Capture the cell that displays the provided text and extract its [X, Y] central coordinate. 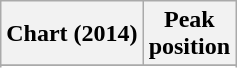
Chart (2014) [72, 34]
Peakposition [189, 34]
